Return the (x, y) coordinate for the center point of the cell that contains the specified text.  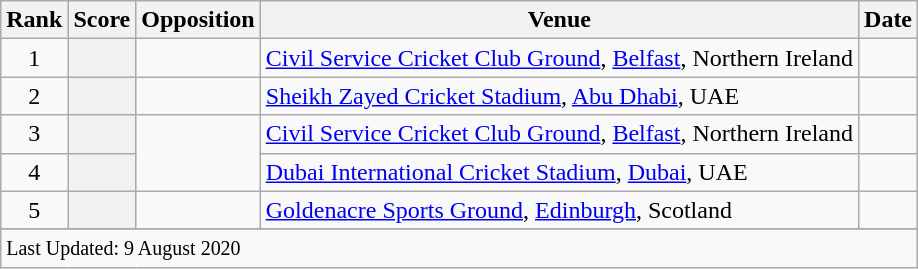
Rank (34, 20)
Last Updated: 9 August 2020 (460, 248)
Date (888, 20)
Goldenacre Sports Ground, Edinburgh, Scotland (559, 210)
3 (34, 134)
Dubai International Cricket Stadium, Dubai, UAE (559, 172)
2 (34, 96)
Venue (559, 20)
Opposition (198, 20)
Score (102, 20)
4 (34, 172)
Sheikh Zayed Cricket Stadium, Abu Dhabi, UAE (559, 96)
5 (34, 210)
1 (34, 58)
